For the text-containing cell, return its midpoint in [X, Y] coordinate format. 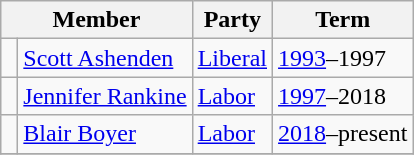
Scott Ashenden [105, 58]
1993–1997 [343, 58]
Blair Boyer [105, 134]
Party [232, 20]
Liberal [232, 58]
Term [343, 20]
Jennifer Rankine [105, 96]
1997–2018 [343, 96]
Member [96, 20]
2018–present [343, 134]
